Determine the [x, y] coordinate at the center of the cell enclosing the given text.  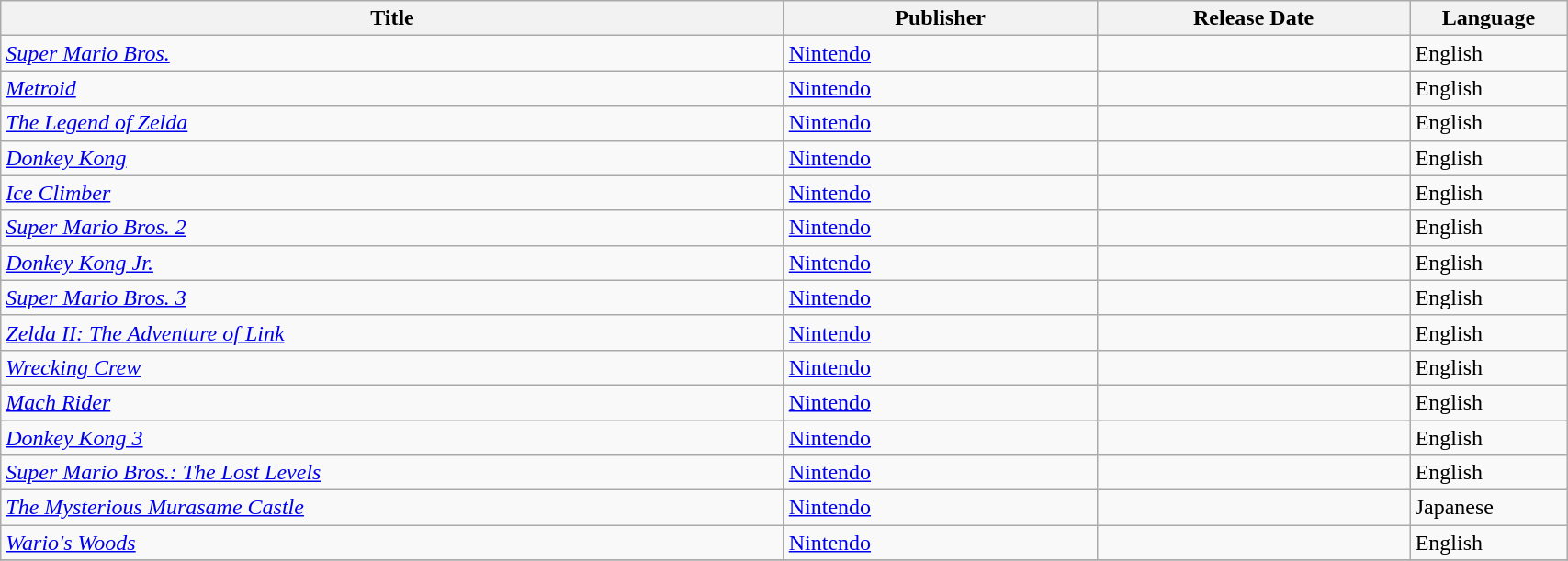
Zelda II: The Adventure of Link [392, 332]
Super Mario Bros. 2 [392, 228]
Donkey Kong Jr. [392, 263]
Wrecking Crew [392, 367]
Japanese [1488, 508]
Language [1488, 18]
Publisher [941, 18]
The Mysterious Murasame Castle [392, 508]
Super Mario Bros.: The Lost Levels [392, 473]
Ice Climber [392, 193]
Super Mario Bros. 3 [392, 297]
Donkey Kong 3 [392, 438]
Metroid [392, 88]
Super Mario Bros. [392, 53]
Release Date [1253, 18]
Title [392, 18]
Wario's Woods [392, 543]
The Legend of Zelda [392, 123]
Mach Rider [392, 402]
Donkey Kong [392, 158]
